From the cell containing the given text, extract its center point as (x, y) coordinate. 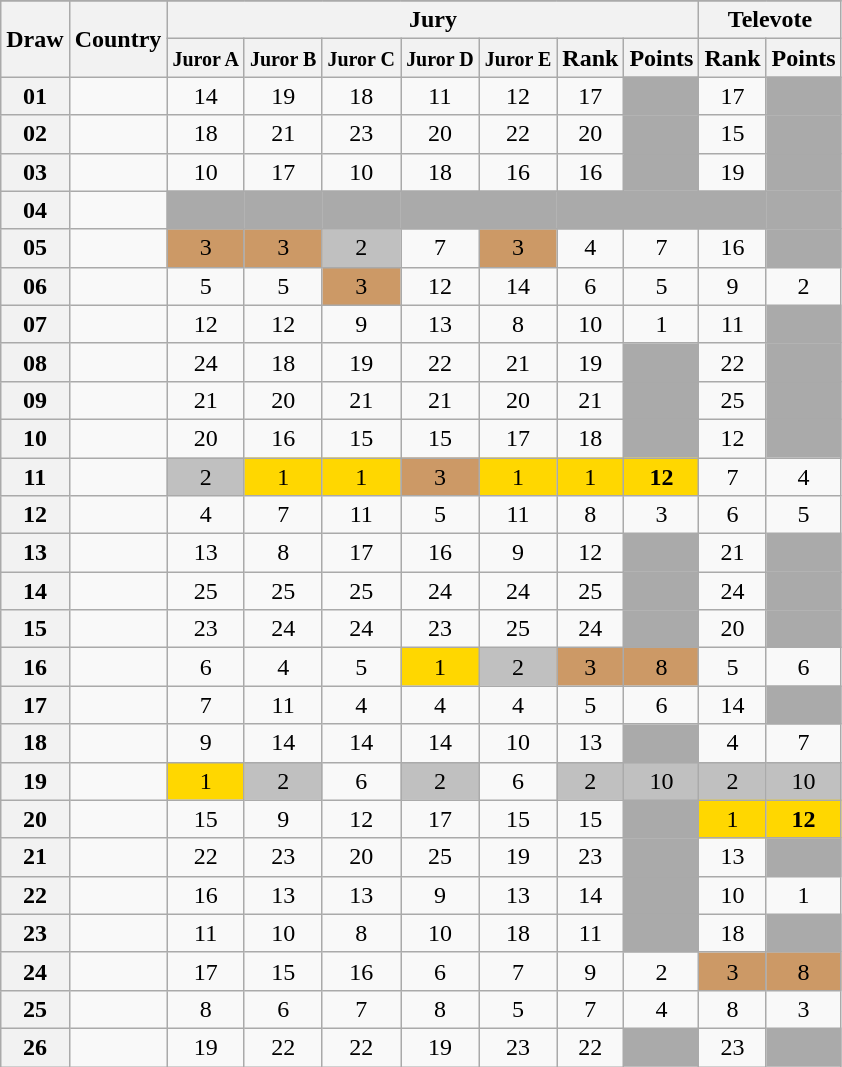
02 (35, 134)
08 (35, 362)
Televote (770, 20)
Juror D (440, 58)
Juror E (518, 58)
Juror C (362, 58)
Juror B (283, 58)
26 (35, 1047)
01 (35, 96)
Juror A (206, 58)
07 (35, 324)
04 (35, 210)
Jury (433, 20)
05 (35, 248)
Country (118, 39)
03 (35, 172)
Draw (35, 39)
06 (35, 286)
09 (35, 400)
